Locate the cell with the specified text and output its (x, y) center coordinate. 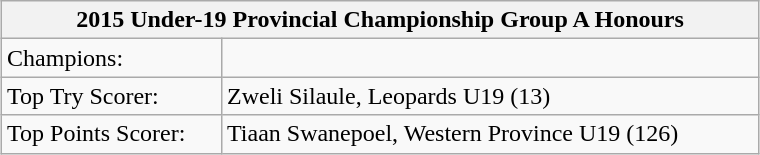
2015 Under-19 Provincial Championship Group A Honours (380, 20)
Champions: (112, 58)
Top Points Scorer: (112, 134)
Zweli Silaule, Leopards U19 (13) (490, 96)
Tiaan Swanepoel, Western Province U19 (126) (490, 134)
Top Try Scorer: (112, 96)
